Pinpoint the cell where the given text exists, returning its [x, y] midpoint coordinate. 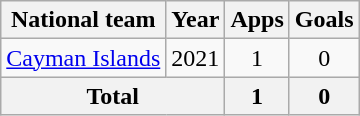
Cayman Islands [84, 58]
Total [113, 96]
Goals [324, 20]
Apps [257, 20]
Year [196, 20]
National team [84, 20]
2021 [196, 58]
